Determine the (X, Y) coordinate at the center of the cell enclosing the given text.  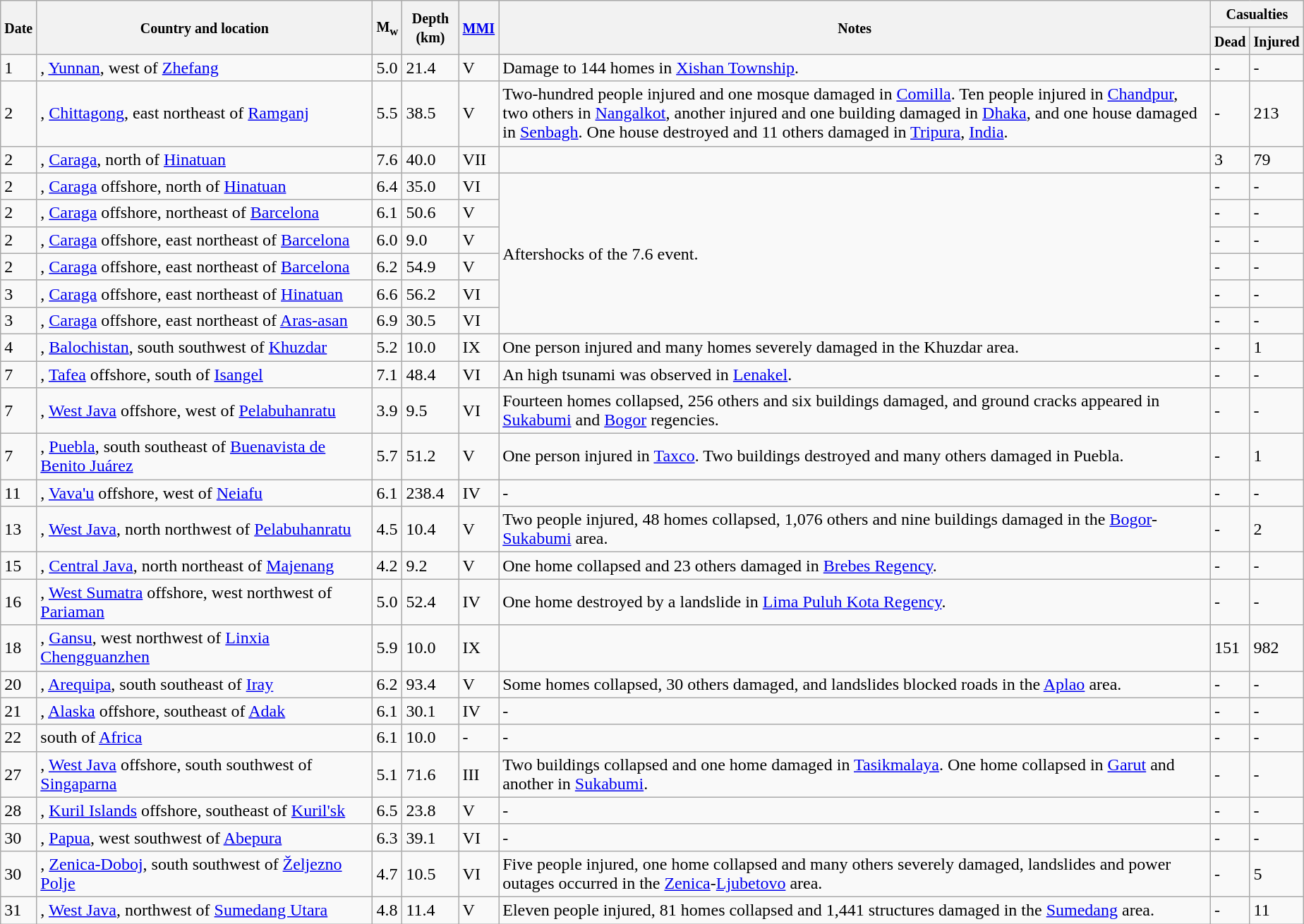
Some homes collapsed, 30 others damaged, and landslides blocked roads in the Aplao area. (855, 684)
, Caraga, north of Hinatuan (205, 159)
, West Java, north northwest of Pelabuhanratu (205, 529)
, West Java offshore, west of Pelabuhanratu (205, 411)
15 (18, 566)
5.5 (387, 114)
Notes (855, 28)
, Zenica-Doboj, south southwest of Željezno Polje (205, 873)
, Caraga offshore, east northeast of Hinatuan (205, 293)
5 (1276, 873)
Aftershocks of the 7.6 event. (855, 253)
MMI (478, 28)
, Yunnan, west of Zhefang (205, 68)
4 (18, 347)
11.4 (430, 910)
40.0 (430, 159)
238.4 (430, 493)
Country and location (205, 28)
, Central Java, north northeast of Majenang (205, 566)
VII (478, 159)
51.2 (430, 457)
54.9 (430, 267)
Mw (387, 28)
, Vava'u offshore, west of Neiafu (205, 493)
south of Africa (205, 738)
, Caraga offshore, northeast of Barcelona (205, 213)
III (478, 774)
Fourteen homes collapsed, 256 others and six buildings damaged, and ground cracks appeared in Sukabumi and Bogor regencies. (855, 411)
56.2 (430, 293)
Depth (km) (430, 28)
48.4 (430, 375)
Date (18, 28)
Five people injured, one home collapsed and many others severely damaged, landslides and power outages occurred in the Zenica-Ljubetovo area. (855, 873)
27 (18, 774)
, Gansu, west northwest of Linxia Chengguanzhen (205, 648)
, Kuril Islands offshore, southeast of Kuril'sk (205, 810)
20 (18, 684)
6.5 (387, 810)
4.7 (387, 873)
, Tafea offshore, south of Isangel (205, 375)
28 (18, 810)
4.8 (387, 910)
30.5 (430, 320)
213 (1276, 114)
One person injured in Taxco. Two buildings destroyed and many others damaged in Puebla. (855, 457)
16 (18, 602)
21 (18, 711)
31 (18, 910)
, Caraga offshore, north of Hinatuan (205, 186)
79 (1276, 159)
6.6 (387, 293)
9.2 (430, 566)
93.4 (430, 684)
, Balochistan, south southwest of Khuzdar (205, 347)
Damage to 144 homes in Xishan Township. (855, 68)
35.0 (430, 186)
5.2 (387, 347)
Two buildings collapsed and one home damaged in Tasikmalaya. One home collapsed in Garut and another in Sukabumi. (855, 774)
5.1 (387, 774)
21.4 (430, 68)
18 (18, 648)
5.7 (387, 457)
982 (1276, 648)
4.5 (387, 529)
, Puebla, south southeast of Buenavista de Benito Juárez (205, 457)
10.4 (430, 529)
, Alaska offshore, southeast of Adak (205, 711)
7.1 (387, 375)
4.2 (387, 566)
38.5 (430, 114)
Eleven people injured, 81 homes collapsed and 1,441 structures damaged in the Sumedang area. (855, 910)
151 (1230, 648)
, Chittagong, east northeast of Ramganj (205, 114)
, Caraga offshore, east northeast of Aras-asan (205, 320)
, Arequipa, south southeast of Iray (205, 684)
Injured (1276, 41)
One home collapsed and 23 others damaged in Brebes Regency. (855, 566)
An high tsunami was observed in Lenakel. (855, 375)
71.6 (430, 774)
9.0 (430, 240)
6.3 (387, 837)
6.0 (387, 240)
6.9 (387, 320)
52.4 (430, 602)
Dead (1230, 41)
Two people injured, 48 homes collapsed, 1,076 others and nine buildings damaged in the Bogor-Sukabumi area. (855, 529)
One person injured and many homes severely damaged in the Khuzdar area. (855, 347)
23.8 (430, 810)
5.9 (387, 648)
, West Java offshore, south southwest of Singaparna (205, 774)
6.4 (387, 186)
13 (18, 529)
22 (18, 738)
, Papua, west southwest of Abepura (205, 837)
, West Sumatra offshore, west northwest of Pariaman (205, 602)
One home destroyed by a landslide in Lima Puluh Kota Regency. (855, 602)
39.1 (430, 837)
3.9 (387, 411)
10.5 (430, 873)
50.6 (430, 213)
30.1 (430, 711)
9.5 (430, 411)
7.6 (387, 159)
Casualties (1257, 14)
, West Java, northwest of Sumedang Utara (205, 910)
